Capture the cell that displays the provided text and extract its (X, Y) central coordinate. 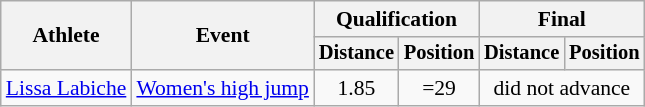
Athlete (66, 36)
1.85 (356, 88)
Lissa Labiche (66, 88)
=29 (439, 88)
Final (562, 19)
Qualification (396, 19)
Event (222, 36)
did not advance (562, 88)
Women's high jump (222, 88)
